Search for the cell housing the specified text and yield its (X, Y) center coordinate. 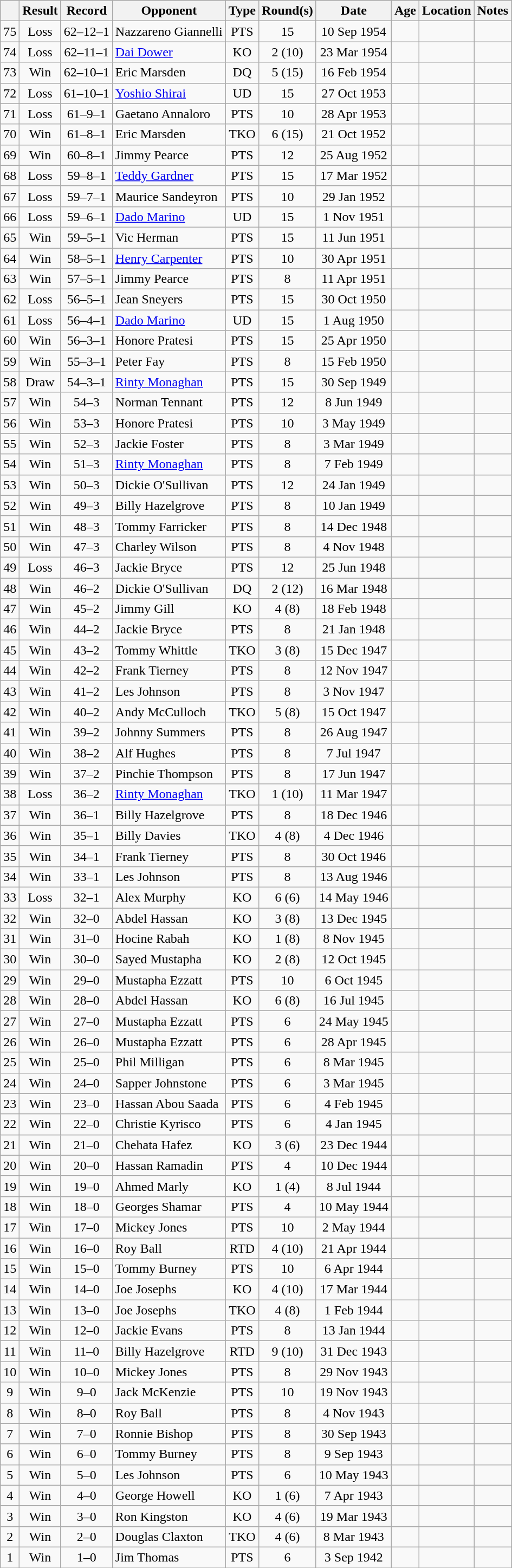
45 (10, 650)
57–5–1 (87, 279)
40 (10, 753)
8 Mar 1945 (353, 1062)
31 Dec 1943 (353, 1351)
3 (10, 1516)
Jack McKenzie (169, 1392)
25 (10, 1062)
25 Apr 1950 (353, 341)
Jean Sneyers (169, 300)
35–1 (87, 835)
57 (10, 403)
18 Dec 1946 (353, 815)
Ron Kingston (169, 1516)
38–2 (87, 753)
9 Sep 1943 (353, 1454)
6 Oct 1945 (353, 980)
32–1 (87, 897)
10 Sep 1954 (353, 31)
5 (8) (288, 712)
1 Nov 1951 (353, 217)
44–2 (87, 630)
48 (10, 588)
15 Oct 1947 (353, 712)
12 Nov 1947 (353, 671)
9 (10) (288, 1351)
16–0 (87, 1248)
52–3 (87, 444)
61–8–1 (87, 134)
23 Dec 1944 (353, 1145)
60–8–1 (87, 155)
17–0 (87, 1227)
28 Apr 1945 (353, 1042)
14 Dec 1948 (353, 526)
6–0 (87, 1454)
56–5–1 (87, 300)
31–0 (87, 939)
Dai Dower (169, 52)
50–3 (87, 485)
4 Jan 1945 (353, 1124)
36 (10, 835)
21–0 (87, 1145)
Gaetano Annaloro (169, 114)
54–3 (87, 403)
24–0 (87, 1083)
34–1 (87, 856)
20–0 (87, 1165)
53 (10, 485)
2 (12) (288, 588)
16 Jul 1945 (353, 1001)
Pinchie Thompson (169, 774)
16 Mar 1948 (353, 588)
Draw (40, 382)
Yoshio Shirai (169, 93)
13–0 (87, 1310)
49 (10, 567)
17 Jun 1947 (353, 774)
25 Jun 1948 (353, 567)
Hassan Abou Saada (169, 1104)
62 (10, 300)
33 (10, 897)
16 (10, 1248)
23 (10, 1104)
18 Feb 1948 (353, 609)
41 (10, 733)
7 (10, 1434)
10 May 1944 (353, 1207)
11 Jun 1951 (353, 237)
17 Mar 1952 (353, 176)
26–0 (87, 1042)
41–2 (87, 691)
14 (10, 1290)
67 (10, 196)
30 Apr 1951 (353, 258)
Phil Milligan (169, 1062)
Hocine Rabah (169, 939)
17 (10, 1227)
29–0 (87, 980)
19 (10, 1186)
16 Feb 1954 (353, 73)
37 (10, 815)
39–2 (87, 733)
3 Sep 1942 (353, 1557)
Tommy Whittle (169, 650)
26 Aug 1947 (353, 733)
33–1 (87, 877)
10 Jan 1949 (353, 506)
Nazzareno Giannelli (169, 31)
1 Feb 1944 (353, 1310)
Andy McCulloch (169, 712)
1 (6) (288, 1495)
58 (10, 382)
73 (10, 73)
6 Apr 1944 (353, 1269)
1 (8) (288, 939)
72 (10, 93)
Jackie Foster (169, 444)
Jim Thomas (169, 1557)
Notes (492, 11)
52 (10, 506)
19 Nov 1943 (353, 1392)
46–3 (87, 567)
Ahmed Marly (169, 1186)
61–10–1 (87, 93)
Age (405, 11)
59–5–1 (87, 237)
Vic Herman (169, 237)
30 Sep 1949 (353, 382)
21 Jan 1948 (353, 630)
5 (15) (288, 73)
1–0 (87, 1557)
47 (10, 609)
12–0 (87, 1331)
29 (10, 980)
50 (10, 547)
56–3–1 (87, 341)
62–12–1 (87, 31)
46 (10, 630)
34 (10, 877)
Tommy Farricker (169, 526)
75 (10, 31)
25–0 (87, 1062)
55 (10, 444)
68 (10, 176)
74 (10, 52)
1 (10, 1557)
32 (10, 918)
Jimmy Gill (169, 609)
19–0 (87, 1186)
7 Jul 1947 (353, 753)
Record (87, 11)
Type (242, 11)
1 Aug 1950 (353, 320)
29 Nov 1943 (353, 1372)
48–3 (87, 526)
56–4–1 (87, 320)
17 Mar 1944 (353, 1290)
28 Apr 1953 (353, 114)
Douglas Claxton (169, 1537)
George Howell (169, 1495)
20 (10, 1165)
2 (10, 1537)
Date (353, 11)
29 Jan 1952 (353, 196)
14 May 1946 (353, 897)
19 Mar 1943 (353, 1516)
2 (8) (288, 960)
28–0 (87, 1001)
Round(s) (288, 11)
3 (6) (288, 1145)
Teddy Gardner (169, 176)
Jackie Evans (169, 1331)
18 (10, 1207)
11–0 (87, 1351)
4 Nov 1948 (353, 547)
3 May 1949 (353, 423)
11 (10, 1351)
2–0 (87, 1537)
8 Jun 1949 (353, 403)
Billy Davies (169, 835)
5–0 (87, 1475)
3 Mar 1945 (353, 1083)
Opponent (169, 11)
21 (10, 1145)
31 (10, 939)
42 (10, 712)
36–1 (87, 815)
59–7–1 (87, 196)
63 (10, 279)
21 Apr 1944 (353, 1248)
Norman Tennant (169, 403)
24 Jan 1949 (353, 485)
54–3–1 (87, 382)
22–0 (87, 1124)
Sapper Johnstone (169, 1083)
Location (446, 11)
13 (10, 1310)
15 Dec 1947 (353, 650)
6 (6) (288, 897)
30 Oct 1950 (353, 300)
30 Oct 1946 (353, 856)
43 (10, 691)
60 (10, 341)
62–11–1 (87, 52)
1 (4) (288, 1186)
40–2 (87, 712)
23–0 (87, 1104)
14–0 (87, 1290)
35 (10, 856)
70 (10, 134)
25 Aug 1952 (353, 155)
Hassan Ramadin (169, 1165)
10 Dec 1944 (353, 1165)
Alex Murphy (169, 897)
39 (10, 774)
Peter Fay (169, 361)
54 (10, 464)
11 Apr 1951 (353, 279)
4 Nov 1943 (353, 1413)
53–3 (87, 423)
22 (10, 1124)
4 Dec 1946 (353, 835)
65 (10, 237)
42–2 (87, 671)
7 Feb 1949 (353, 464)
56 (10, 423)
6 (15) (288, 134)
36–2 (87, 794)
21 Oct 1952 (353, 134)
Alf Hughes (169, 753)
49–3 (87, 506)
6 (8) (288, 1001)
8 Jul 1944 (353, 1186)
59 (10, 361)
8 Mar 1943 (353, 1537)
13 Jan 1944 (353, 1331)
3–0 (87, 1516)
13 Aug 1946 (353, 877)
37–2 (87, 774)
Sayed Mustapha (169, 960)
69 (10, 155)
9 (10, 1392)
Chehata Hafez (169, 1145)
71 (10, 114)
32–0 (87, 918)
44 (10, 671)
59–8–1 (87, 176)
23 Mar 1954 (353, 52)
46–2 (87, 588)
27–0 (87, 1021)
30–0 (87, 960)
30 Sep 1943 (353, 1434)
3 Mar 1949 (353, 444)
51–3 (87, 464)
3 Nov 1947 (353, 691)
27 Oct 1953 (353, 93)
8–0 (87, 1413)
66 (10, 217)
26 (10, 1042)
4–0 (87, 1495)
Charley Wilson (169, 547)
55–3–1 (87, 361)
Johnny Summers (169, 733)
59–6–1 (87, 217)
Result (40, 11)
Georges Shamar (169, 1207)
1 (10) (288, 794)
24 May 1945 (353, 1021)
61 (10, 320)
30 (10, 960)
15–0 (87, 1269)
2 May 1944 (353, 1227)
45–2 (87, 609)
15 Feb 1950 (353, 361)
38 (10, 794)
Maurice Sandeyron (169, 196)
24 (10, 1083)
18–0 (87, 1207)
61–9–1 (87, 114)
47–3 (87, 547)
11 Mar 1947 (353, 794)
28 (10, 1001)
10–0 (87, 1372)
5 (10, 1475)
4 Feb 1945 (353, 1104)
7–0 (87, 1434)
Ronnie Bishop (169, 1434)
12 Oct 1945 (353, 960)
51 (10, 526)
58–5–1 (87, 258)
9–0 (87, 1392)
7 Apr 1943 (353, 1495)
64 (10, 258)
2 (10) (288, 52)
43–2 (87, 650)
62–10–1 (87, 73)
8 Nov 1945 (353, 939)
Christie Kyrisco (169, 1124)
10 May 1943 (353, 1475)
13 Dec 1945 (353, 918)
Henry Carpenter (169, 258)
27 (10, 1021)
